Find where the given text appears and provide that cell's center as [X, Y] coordinate. 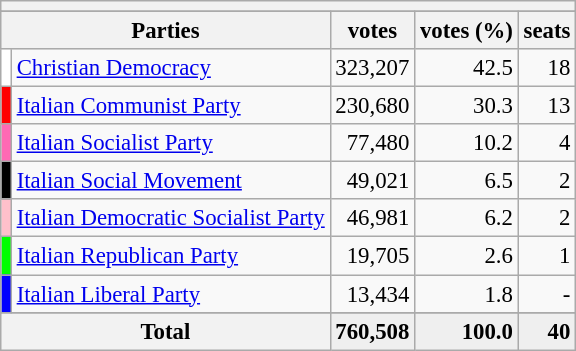
42.5 [467, 68]
1 [546, 256]
19,705 [372, 256]
Italian Social Movement [170, 181]
seats [546, 31]
49,021 [372, 181]
6.2 [467, 219]
Total [166, 331]
230,680 [372, 106]
760,508 [372, 331]
Parties [166, 31]
40 [546, 331]
- [546, 294]
Italian Liberal Party [170, 294]
323,207 [372, 68]
Italian Socialist Party [170, 143]
6.5 [467, 181]
4 [546, 143]
Italian Communist Party [170, 106]
2.6 [467, 256]
46,981 [372, 219]
Italian Republican Party [170, 256]
30.3 [467, 106]
18 [546, 68]
1.8 [467, 294]
13 [546, 106]
10.2 [467, 143]
13,434 [372, 294]
77,480 [372, 143]
Christian Democracy [170, 68]
votes [372, 31]
votes (%) [467, 31]
Italian Democratic Socialist Party [170, 219]
100.0 [467, 331]
